Return (x, y) of the center of cell containing provided text 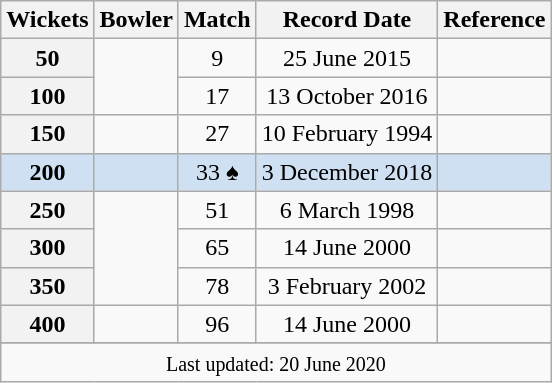
25 June 2015 (347, 58)
10 February 1994 (347, 134)
Last updated: 20 June 2020 (276, 362)
27 (217, 134)
Bowler (136, 20)
400 (48, 324)
250 (48, 210)
65 (217, 248)
51 (217, 210)
Record Date (347, 20)
150 (48, 134)
13 October 2016 (347, 96)
Match (217, 20)
350 (48, 286)
200 (48, 172)
96 (217, 324)
9 (217, 58)
300 (48, 248)
50 (48, 58)
6 March 1998 (347, 210)
33 ♠ (217, 172)
Reference (494, 20)
Wickets (48, 20)
17 (217, 96)
3 December 2018 (347, 172)
78 (217, 286)
3 February 2002 (347, 286)
100 (48, 96)
